Return the [x, y] coordinate for the center point of the cell that contains the specified text.  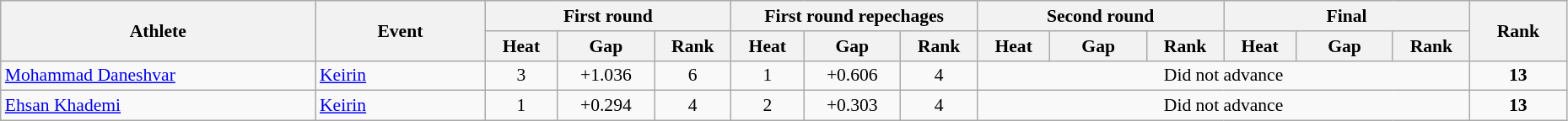
6 [693, 76]
Final [1347, 16]
2 [768, 106]
Second round [1101, 16]
Mohammad Daneshvar [159, 76]
First round [608, 16]
3 [521, 76]
First round repechages [854, 16]
Ehsan Khademi [159, 106]
+0.606 [852, 76]
Event [400, 30]
Athlete [159, 30]
+0.303 [852, 106]
+1.036 [606, 76]
+0.294 [606, 106]
